Capture the cell that displays the provided text and extract its [X, Y] central coordinate. 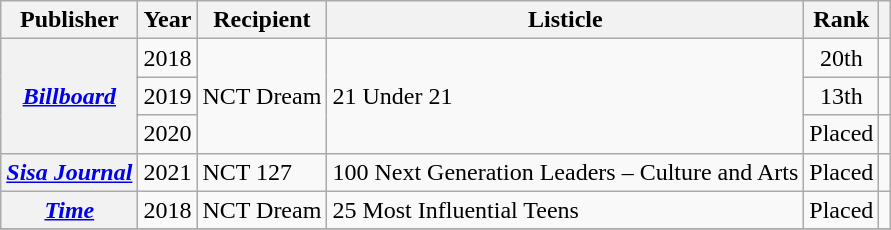
100 Next Generation Leaders – Culture and Arts [566, 172]
Year [168, 20]
Sisa Journal [70, 172]
25 Most Influential Teens [566, 210]
Publisher [70, 20]
20th [842, 58]
Billboard [70, 96]
Time [70, 210]
13th [842, 96]
Rank [842, 20]
21 Under 21 [566, 96]
2019 [168, 96]
Listicle [566, 20]
NCT 127 [262, 172]
2021 [168, 172]
2020 [168, 134]
Recipient [262, 20]
